Scan for the cell matching the given text and deliver its [X, Y] coordinate at center. 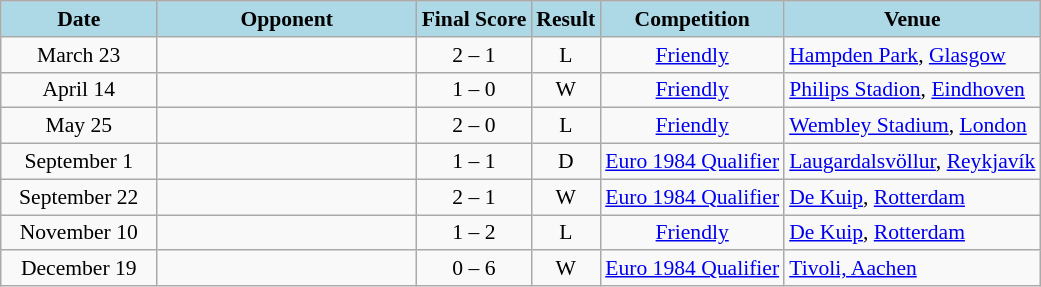
2 – 0 [474, 126]
Philips Stadion, Eindhoven [912, 90]
November 10 [79, 233]
D [566, 162]
Opponent [287, 19]
0 – 6 [474, 269]
December 19 [79, 269]
1 – 0 [474, 90]
Final Score [474, 19]
Venue [912, 19]
Hampden Park, Glasgow [912, 55]
1 – 1 [474, 162]
September 22 [79, 197]
1 – 2 [474, 233]
Wembley Stadium, London [912, 126]
Tivoli, Aachen [912, 269]
May 25 [79, 126]
Date [79, 19]
April 14 [79, 90]
March 23 [79, 55]
Competition [692, 19]
September 1 [79, 162]
Result [566, 19]
Laugardalsvöllur, Reykjavík [912, 162]
